Return [X, Y] of the center of cell containing provided text 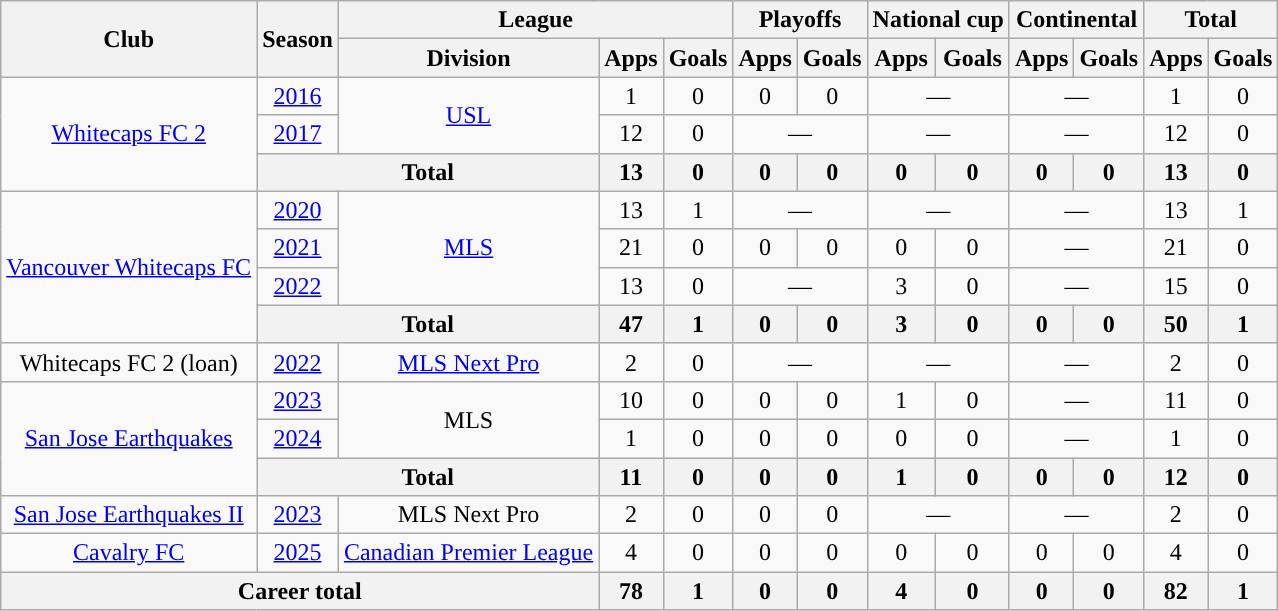
USL [468, 115]
78 [631, 591]
Season [298, 39]
Cavalry FC [129, 553]
50 [1176, 324]
National cup [938, 20]
League [535, 20]
Continental [1076, 20]
2020 [298, 210]
Whitecaps FC 2 (loan) [129, 362]
Canadian Premier League [468, 553]
47 [631, 324]
10 [631, 400]
2017 [298, 134]
82 [1176, 591]
2025 [298, 553]
San Jose Earthquakes II [129, 515]
San Jose Earthquakes [129, 438]
2016 [298, 96]
Playoffs [800, 20]
Whitecaps FC 2 [129, 134]
2021 [298, 248]
Division [468, 58]
15 [1176, 286]
Career total [300, 591]
2024 [298, 438]
Vancouver Whitecaps FC [129, 267]
Club [129, 39]
